Search for the cell housing the specified text and yield its (X, Y) center coordinate. 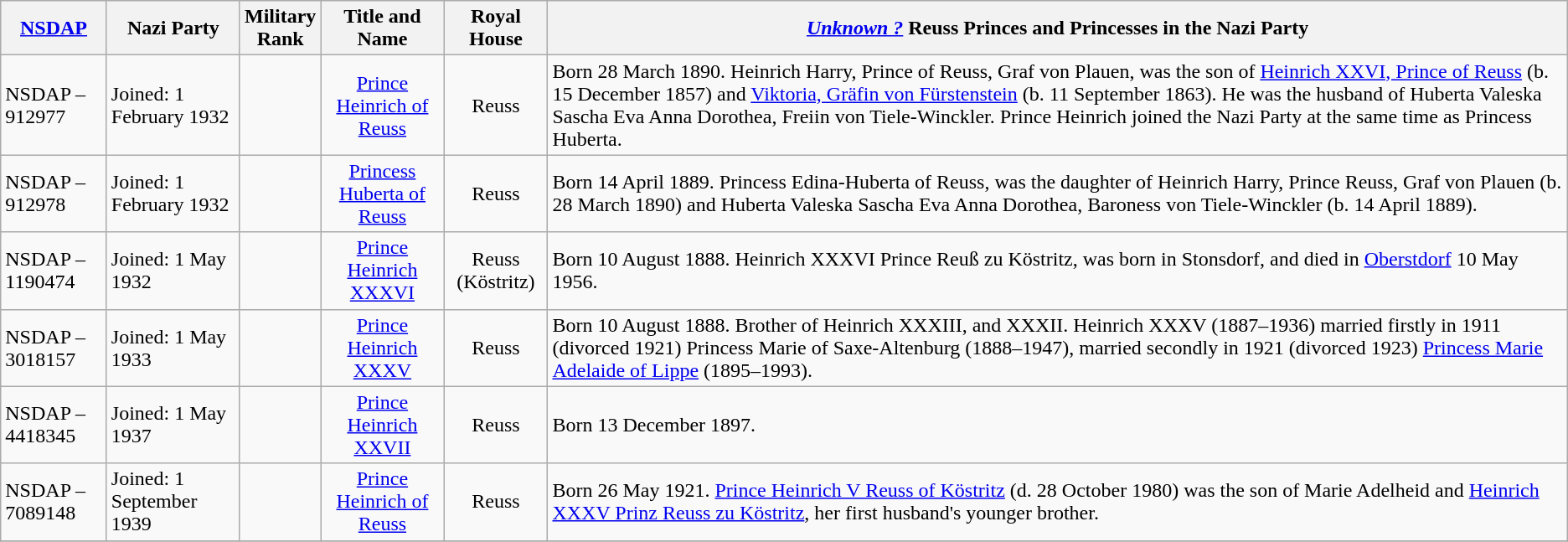
NSDAP (54, 28)
RoyalHouse (496, 28)
Born 10 August 1888. Heinrich XXXVI Prince Reuß zu Köstritz, was born in Stonsdorf, and died in Oberstdorf 10 May 1956. (1057, 271)
NSDAP – 3018157 (54, 348)
MilitaryRank (280, 28)
Prince Heinrich XXXVI (382, 271)
Prince Heinrich XXXV (382, 348)
NSDAP – 4418345 (54, 425)
Nazi Party (173, 28)
Joined: 1 May 1937 (173, 425)
Joined: 1 May 1933 (173, 348)
Joined: 1 September 1939 (173, 502)
NSDAP – 7089148 (54, 502)
Princess Huberta of Reuss (382, 194)
NSDAP – 912978 (54, 194)
NSDAP – 1190474 (54, 271)
Title andName (382, 28)
Reuss (Köstritz) (496, 271)
NSDAP – 912977 (54, 106)
Joined: 1 May 1932 (173, 271)
Prince Heinrich XXVII (382, 425)
Unknown ? Reuss Princes and Princesses in the Nazi Party (1057, 28)
Born 13 December 1897. (1057, 425)
